Return (x, y) of the center of cell containing provided text 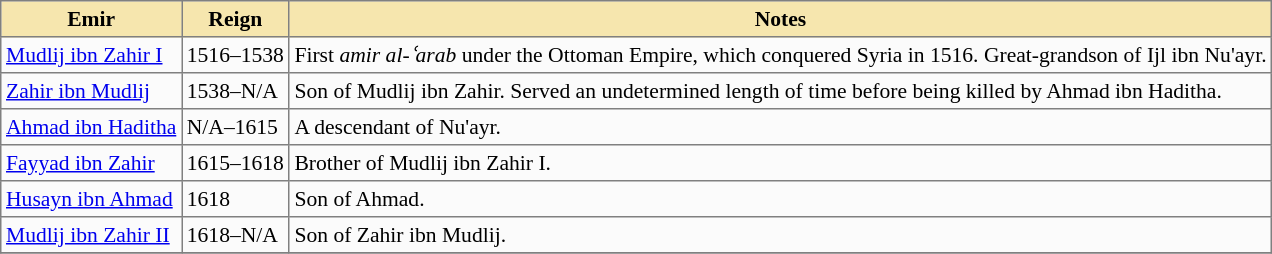
Fayyad ibn Zahir (92, 163)
Reign (236, 19)
First amir al-ʿarab under the Ottoman Empire, which conquered Syria in 1516. Great-grandson of Ijl ibn Nu'ayr. (780, 55)
1615–1618 (236, 163)
Notes (780, 19)
Zahir ibn Mudlij (92, 91)
N/A–1615 (236, 127)
1516–1538 (236, 55)
1618 (236, 199)
Emir (92, 19)
Son of Ahmad. (780, 199)
1538–N/A (236, 91)
Husayn ibn Ahmad (92, 199)
Mudlij ibn Zahir I (92, 55)
Son of Zahir ibn Mudlij. (780, 235)
Ahmad ibn Haditha (92, 127)
A descendant of Nu'ayr. (780, 127)
Son of Mudlij ibn Zahir. Served an undetermined length of time before being killed by Ahmad ibn Haditha. (780, 91)
Brother of Mudlij ibn Zahir I. (780, 163)
1618–N/A (236, 235)
Mudlij ibn Zahir II (92, 235)
